Return [X, Y] of the center of cell containing provided text 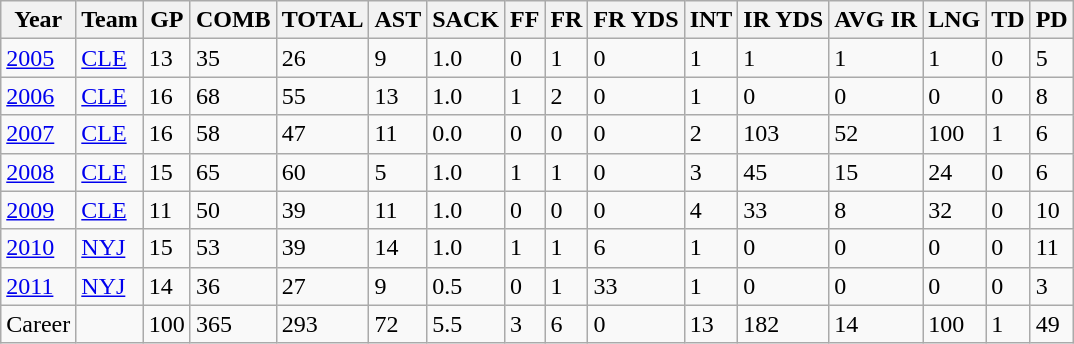
68 [233, 96]
FR YDS [636, 20]
45 [784, 172]
TOTAL [322, 20]
0.5 [466, 286]
2010 [38, 248]
4 [711, 210]
2009 [38, 210]
36 [233, 286]
35 [233, 58]
55 [322, 96]
58 [233, 134]
IR YDS [784, 20]
47 [322, 134]
Team [110, 20]
SACK [466, 20]
0.0 [466, 134]
2007 [38, 134]
27 [322, 286]
24 [954, 172]
LNG [954, 20]
TD [1008, 20]
53 [233, 248]
AVG IR [876, 20]
2008 [38, 172]
365 [233, 324]
103 [784, 134]
52 [876, 134]
26 [322, 58]
AST [398, 20]
49 [1052, 324]
32 [954, 210]
INT [711, 20]
2005 [38, 58]
Career [38, 324]
FR [566, 20]
COMB [233, 20]
Year [38, 20]
GP [166, 20]
2006 [38, 96]
2011 [38, 286]
5.5 [466, 324]
293 [322, 324]
182 [784, 324]
10 [1052, 210]
65 [233, 172]
50 [233, 210]
PD [1052, 20]
72 [398, 324]
FF [524, 20]
60 [322, 172]
